Detect which cell encompasses the target text, then output its [x, y] center coordinate. 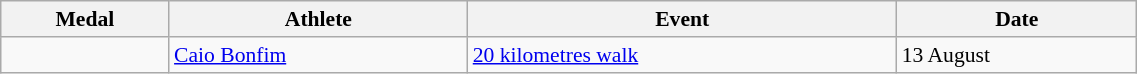
Event [682, 19]
20 kilometres walk [682, 55]
Athlete [318, 19]
Date [1017, 19]
Medal [85, 19]
13 August [1017, 55]
Caio Bonfim [318, 55]
